Find where the given text appears and provide that cell's center as [x, y] coordinate. 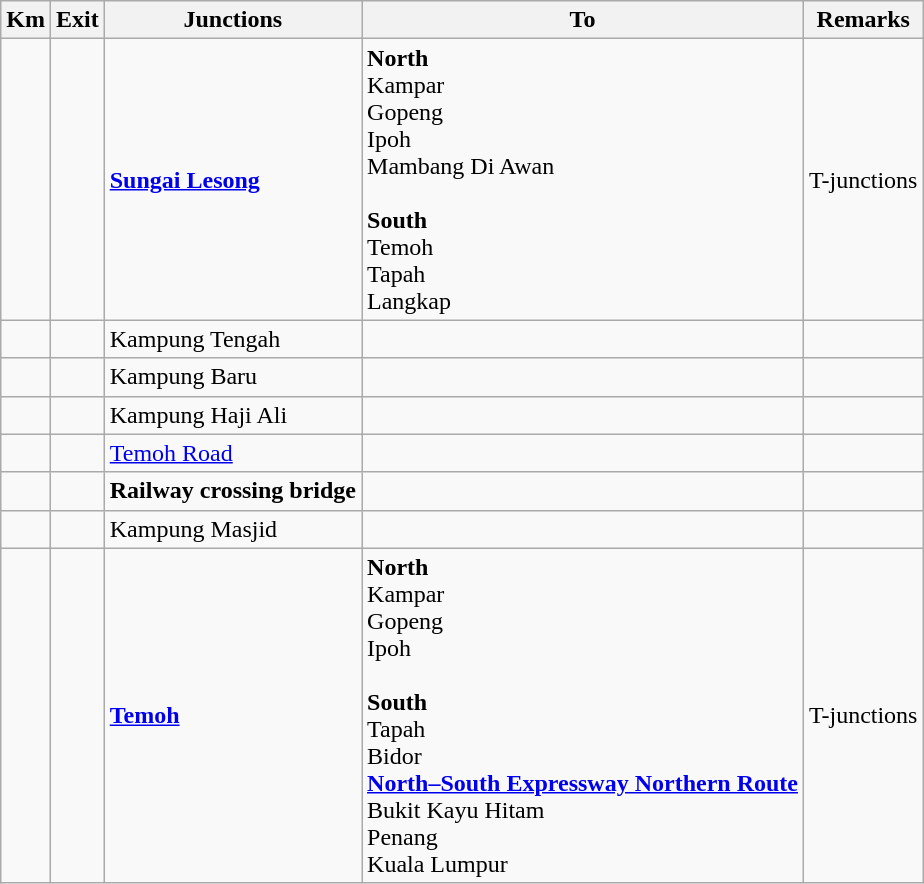
Kampung Tengah [232, 339]
Remarks [863, 20]
Kampung Baru [232, 377]
Km [26, 20]
Junctions [232, 20]
Sungai Lesong [232, 180]
North Kampar Gopeng Ipoh Mambang Di AwanSouth Temoh Tapah Langkap [583, 180]
Kampung Masjid [232, 529]
Temoh Road [232, 453]
Exit [77, 20]
Temoh [232, 716]
North Kampar Gopeng IpohSouth Tapah Bidor North–South Expressway Northern RouteBukit Kayu HitamPenangKuala Lumpur [583, 716]
To [583, 20]
Kampung Haji Ali [232, 415]
Railway crossing bridge [232, 491]
